Return the [X, Y] coordinate for the center point of the cell that contains the specified text.  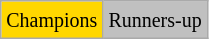
Champions [52, 20]
Runners-up [155, 20]
